Search for the cell housing the specified text and yield its (x, y) center coordinate. 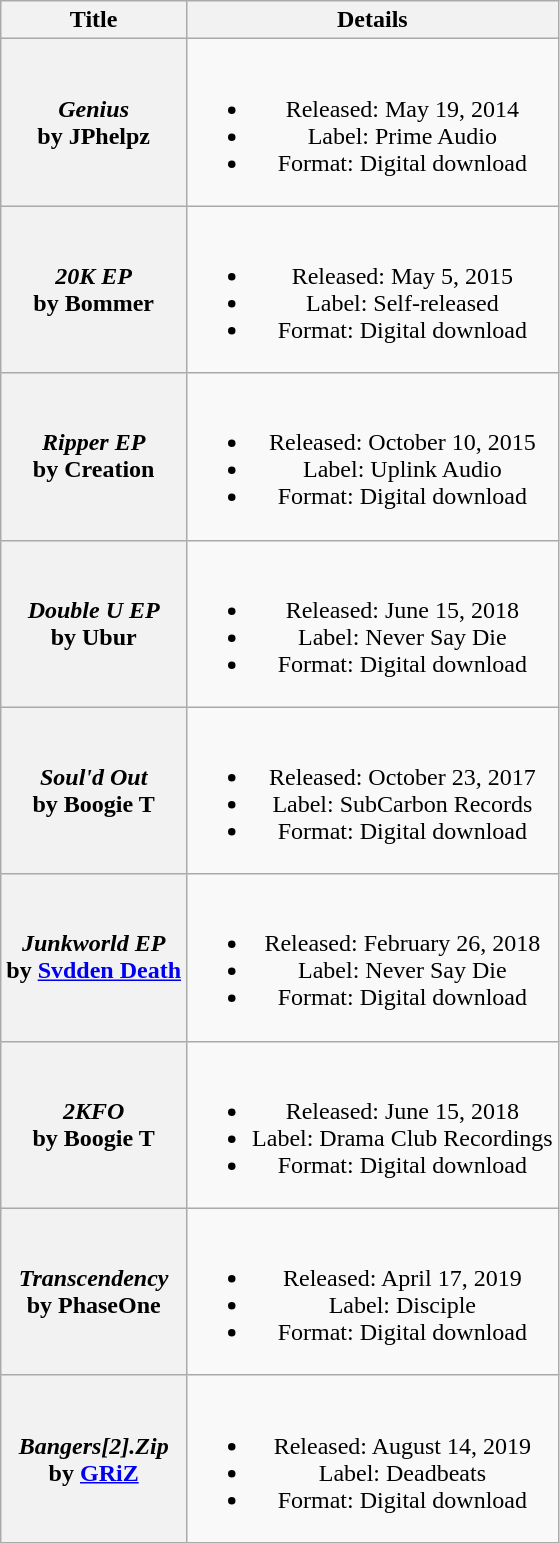
Released: October 10, 2015Label: Uplink AudioFormat: Digital download (373, 456)
Title (94, 20)
Ripper EPby Creation (94, 456)
Bangers[2].Zipby GRiZ (94, 1458)
Released: June 15, 2018Label: Never Say DieFormat: Digital download (373, 624)
Released: May 19, 2014Label: Prime AudioFormat: Digital download (373, 122)
Released: February 26, 2018Label: Never Say DieFormat: Digital download (373, 958)
Geniusby JPhelpz (94, 122)
Double U EPby Ubur (94, 624)
2KFOby Boogie T (94, 1124)
Released: June 15, 2018Label: Drama Club RecordingsFormat: Digital download (373, 1124)
Transcendencyby PhaseOne (94, 1292)
Details (373, 20)
Released: October 23, 2017Label: SubCarbon RecordsFormat: Digital download (373, 790)
Soul'd Outby Boogie T (94, 790)
20K EPby Bommer (94, 290)
Released: August 14, 2019Label: DeadbeatsFormat: Digital download (373, 1458)
Released: May 5, 2015Label: Self-releasedFormat: Digital download (373, 290)
Junkworld EPby Svdden Death (94, 958)
Released: April 17, 2019Label: DiscipleFormat: Digital download (373, 1292)
